Return (x, y) of the center of cell containing provided text 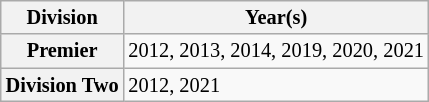
Year(s) (276, 17)
2012, 2021 (276, 85)
2012, 2013, 2014, 2019, 2020, 2021 (276, 51)
Premier (62, 51)
Division Two (62, 85)
Division (62, 17)
